Search for the cell housing the specified text and yield its (x, y) center coordinate. 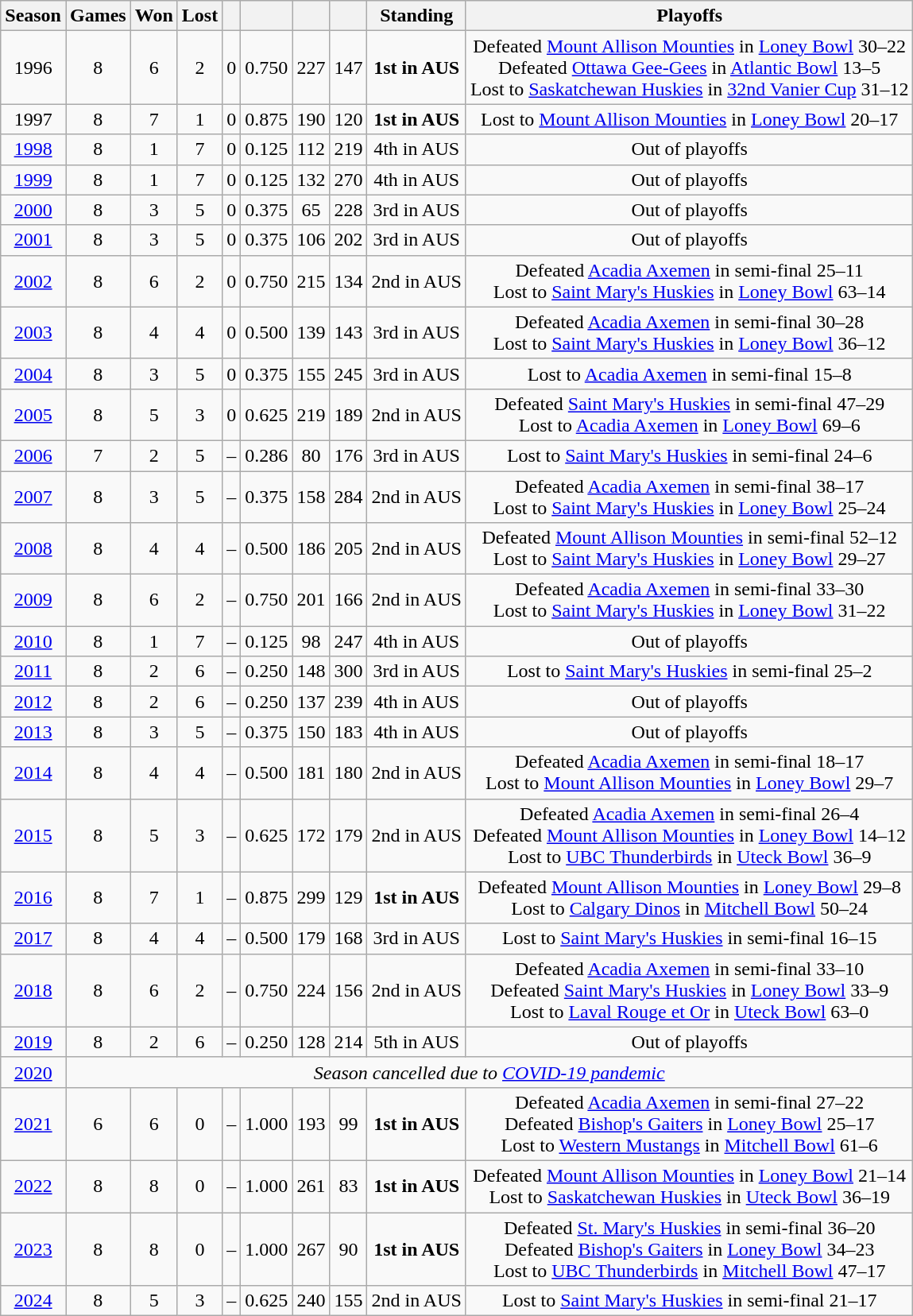
128 (311, 1042)
300 (348, 672)
106 (311, 240)
2012 (33, 702)
214 (348, 1042)
190 (311, 119)
2019 (33, 1042)
Season cancelled due to COVID-19 pandemic (489, 1072)
2009 (33, 601)
Lost to Mount Allison Mounties in Loney Bowl 20–17 (690, 119)
215 (311, 281)
Defeated Acadia Axemen in semi-final 33–10Defeated Saint Mary's Huskies in Loney Bowl 33–9Lost to Laval Rouge et Or in Uteck Bowl 63–0 (690, 990)
Defeated Acadia Axemen in semi-final 38–17Lost to Saint Mary's Huskies in Loney Bowl 25–24 (690, 496)
180 (348, 772)
172 (311, 835)
227 (311, 68)
0.286 (267, 455)
Games (98, 16)
284 (348, 496)
1999 (33, 180)
Season (33, 16)
Defeated Acadia Axemen in semi-final 30–28Lost to Saint Mary's Huskies in Loney Bowl 36–12 (690, 332)
2022 (33, 1186)
239 (348, 702)
2016 (33, 898)
Playoffs (690, 16)
Defeated Mount Allison Mounties in Loney Bowl 21–14Lost to Saskatchewan Huskies in Uteck Bowl 36–19 (690, 1186)
2003 (33, 332)
Defeated Acadia Axemen in semi-final 18–17Lost to Mount Allison Mounties in Loney Bowl 29–7 (690, 772)
129 (348, 898)
150 (311, 732)
143 (348, 332)
Defeated Acadia Axemen in semi-final 26–4Defeated Mount Allison Mounties in Loney Bowl 14–12Lost to UBC Thunderbirds in Uteck Bowl 36–9 (690, 835)
2018 (33, 990)
Standing (416, 16)
2008 (33, 548)
Lost to Saint Mary's Huskies in semi-final 24–6 (690, 455)
205 (348, 548)
2013 (33, 732)
267 (311, 1249)
Defeated Mount Allison Mounties in semi-final 52–12Lost to Saint Mary's Huskies in Loney Bowl 29–27 (690, 548)
193 (311, 1124)
Defeated Mount Allison Mounties in Loney Bowl 29–8Lost to Calgary Dinos in Mitchell Bowl 50–24 (690, 898)
Defeated Acadia Axemen in semi-final 33–30Lost to Saint Mary's Huskies in Loney Bowl 31–22 (690, 601)
181 (311, 772)
176 (348, 455)
137 (311, 702)
Defeated St. Mary's Huskies in semi-final 36–20Defeated Bishop's Gaiters in Loney Bowl 34–23Lost to UBC Thunderbirds in Mitchell Bowl 47–17 (690, 1249)
2023 (33, 1249)
2010 (33, 641)
83 (348, 1186)
2005 (33, 415)
Won (154, 16)
1997 (33, 119)
2001 (33, 240)
80 (311, 455)
156 (348, 990)
99 (348, 1124)
Defeated Acadia Axemen in semi-final 25–11Lost to Saint Mary's Huskies in Loney Bowl 63–14 (690, 281)
2020 (33, 1072)
270 (348, 180)
Lost to Acadia Axemen in semi-final 15–8 (690, 374)
2007 (33, 496)
Lost to Saint Mary's Huskies in semi-final 16–15 (690, 939)
2000 (33, 210)
2006 (33, 455)
261 (311, 1186)
299 (311, 898)
2014 (33, 772)
183 (348, 732)
245 (348, 374)
139 (311, 332)
1996 (33, 68)
98 (311, 641)
147 (348, 68)
148 (311, 672)
224 (311, 990)
2004 (33, 374)
202 (348, 240)
Lost to Saint Mary's Huskies in semi-final 25–2 (690, 672)
168 (348, 939)
Lost to Saint Mary's Huskies in semi-final 21–17 (690, 1301)
1998 (33, 149)
134 (348, 281)
Defeated Acadia Axemen in semi-final 27–22Defeated Bishop's Gaiters in Loney Bowl 25–17Lost to Western Mustangs in Mitchell Bowl 61–6 (690, 1124)
201 (311, 601)
5th in AUS (416, 1042)
65 (311, 210)
189 (348, 415)
120 (348, 119)
2024 (33, 1301)
2015 (33, 835)
2002 (33, 281)
2011 (33, 672)
247 (348, 641)
Defeated Saint Mary's Huskies in semi-final 47–29Lost to Acadia Axemen in Loney Bowl 69–6 (690, 415)
158 (311, 496)
228 (348, 210)
240 (311, 1301)
166 (348, 601)
90 (348, 1249)
132 (311, 180)
2017 (33, 939)
2021 (33, 1124)
Lost (199, 16)
112 (311, 149)
186 (311, 548)
